From the cell containing the given text, extract its center point as (x, y) coordinate. 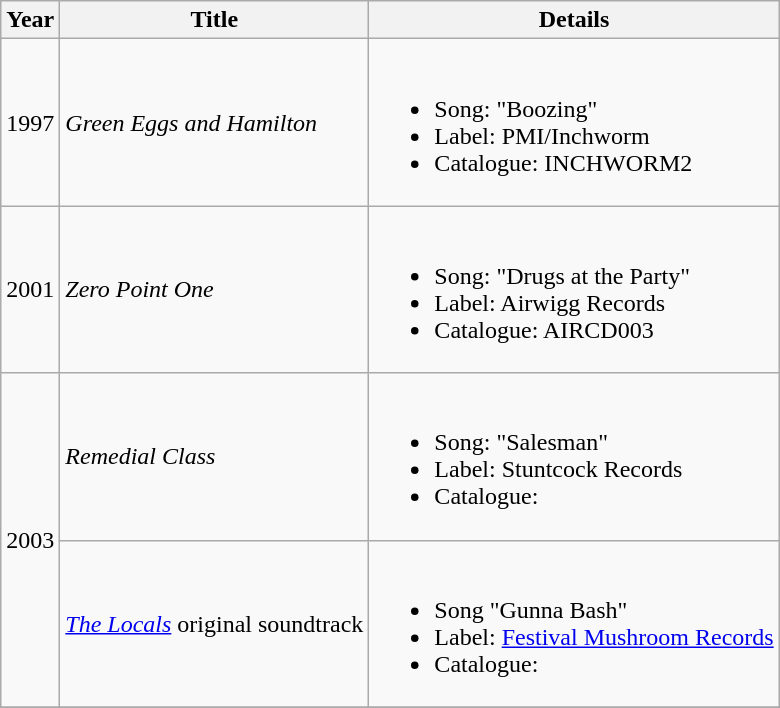
2003 (30, 540)
Zero Point One (214, 290)
Title (214, 20)
The Locals original soundtrack (214, 624)
2001 (30, 290)
Song: "Salesman"Label: Stuntcock RecordsCatalogue: (574, 456)
Song: "Drugs at the Party"Label: Airwigg RecordsCatalogue: AIRCD003 (574, 290)
Year (30, 20)
1997 (30, 122)
Details (574, 20)
Green Eggs and Hamilton (214, 122)
Song: "Boozing"Label: PMI/InchwormCatalogue: INCHWORM2 (574, 122)
Song "Gunna Bash"Label: Festival Mushroom RecordsCatalogue: (574, 624)
Remedial Class (214, 456)
